Detect which cell encompasses the target text, then output its (x, y) center coordinate. 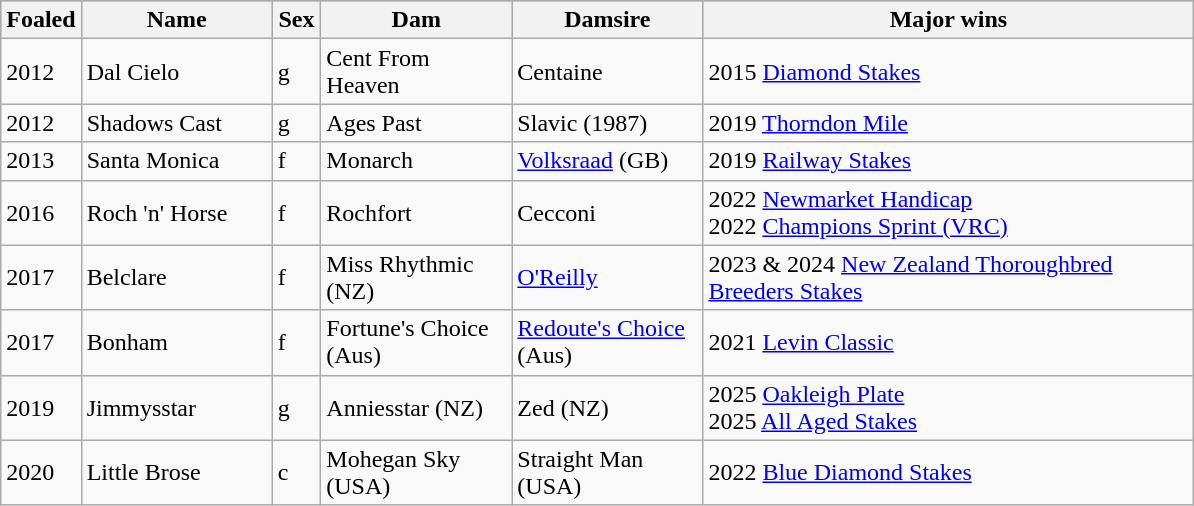
Centaine (608, 72)
2023 & 2024 New Zealand Thoroughbred Breeders Stakes (948, 278)
Dam (416, 20)
Dal Cielo (176, 72)
Cecconi (608, 212)
Cent From Heaven (416, 72)
Sex (296, 20)
2025 Oakleigh Plate 2025 All Aged Stakes (948, 408)
Rochfort (416, 212)
O'Reilly (608, 278)
Straight Man (USA) (608, 472)
2019 (41, 408)
Ages Past (416, 123)
Name (176, 20)
2016 (41, 212)
2020 (41, 472)
Bonham (176, 342)
Belclare (176, 278)
Little Brose (176, 472)
Damsire (608, 20)
Slavic (1987) (608, 123)
Anniesstar (NZ) (416, 408)
2019 Thorndon Mile (948, 123)
c (296, 472)
Mohegan Sky (USA) (416, 472)
Volksraad (GB) (608, 161)
Major wins (948, 20)
Miss Rhythmic (NZ) (416, 278)
Santa Monica (176, 161)
2021 Levin Classic (948, 342)
2022 Newmarket Handicap2022 Champions Sprint (VRC) (948, 212)
Redoute's Choice (Aus) (608, 342)
2022 Blue Diamond Stakes (948, 472)
Shadows Cast (176, 123)
Zed (NZ) (608, 408)
Monarch (416, 161)
Foaled (41, 20)
Roch 'n' Horse (176, 212)
2015 Diamond Stakes (948, 72)
2019 Railway Stakes (948, 161)
Jimmysstar (176, 408)
Fortune's Choice (Aus) (416, 342)
2013 (41, 161)
